Identify which cell holds the provided text, then report its [x, y] central coordinate. 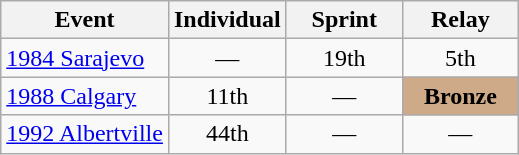
1984 Sarajevo [85, 58]
Relay [460, 20]
Individual [227, 20]
Event [85, 20]
5th [460, 58]
Sprint [344, 20]
44th [227, 134]
19th [344, 58]
1992 Albertville [85, 134]
1988 Calgary [85, 96]
11th [227, 96]
Bronze [460, 96]
